Output the (X, Y) coordinate of the center of the cell containing the given text.  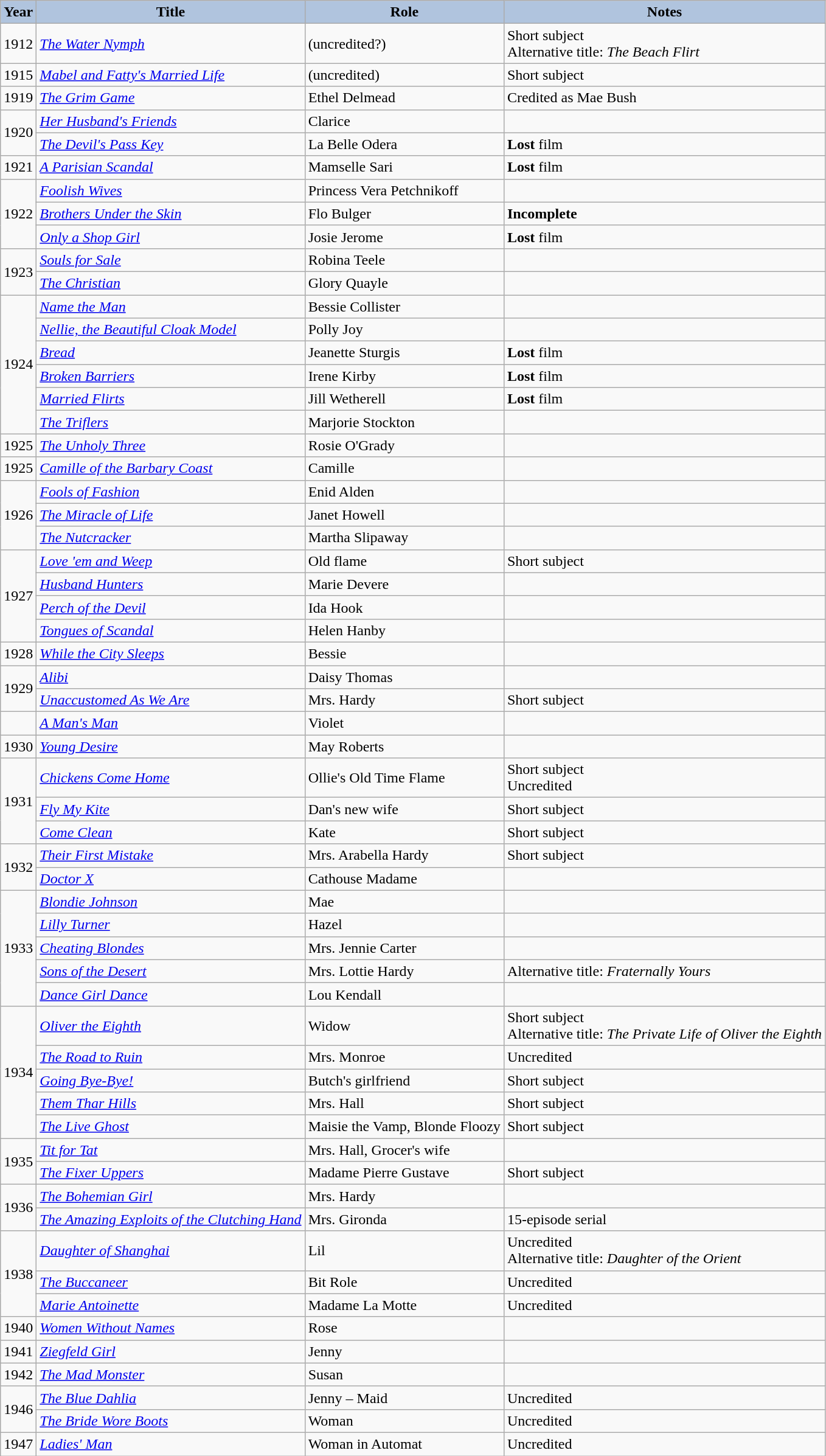
Doctor X (170, 879)
Unaccustomed As We Are (170, 700)
Woman (404, 1421)
Violet (404, 723)
Dan's new wife (404, 809)
Helen Hanby (404, 630)
Old flame (404, 561)
The Bride Wore Boots (170, 1421)
Josie Jerome (404, 237)
Lou Kendall (404, 994)
1923 (18, 271)
Alternative title: Fraternally Yours (664, 971)
(uncredited?) (404, 44)
1922 (18, 214)
Lilly Turner (170, 925)
Mrs. Monroe (404, 1057)
1935 (18, 1162)
1941 (18, 1351)
Janet Howell (404, 515)
Their First Mistake (170, 855)
Tit for Tat (170, 1150)
The Bohemian Girl (170, 1196)
The Amazing Exploits of the Clutching Hand (170, 1219)
1912 (18, 44)
Women Without Names (170, 1328)
Robina Teele (404, 260)
Enid Alden (404, 492)
Mrs. Arabella Hardy (404, 855)
Glory Quayle (404, 283)
The Water Nymph (170, 44)
Mrs. Gironda (404, 1219)
Ladies' Man (170, 1444)
Them Thar Hills (170, 1104)
The Miracle of Life (170, 515)
1926 (18, 515)
The Live Ghost (170, 1127)
Jenny (404, 1351)
Mrs. Jennie Carter (404, 948)
Incomplete (664, 214)
Daisy Thomas (404, 677)
UncreditedAlternative title: Daughter of the Orient (664, 1251)
Ida Hook (404, 607)
Short subject Alternative title: The Beach Flirt (664, 44)
Widow (404, 1026)
Jeanette Sturgis (404, 353)
Mabel and Fatty's Married Life (170, 75)
15-episode serial (664, 1219)
Irene Kirby (404, 376)
1946 (18, 1409)
Oliver the Eighth (170, 1026)
1927 (18, 596)
Mae (404, 902)
1942 (18, 1374)
Her Husband's Friends (170, 121)
Young Desire (170, 747)
Martha Slipaway (404, 538)
Come Clean (170, 832)
1934 (18, 1072)
Marjorie Stockton (404, 422)
1936 (18, 1208)
Sons of the Desert (170, 971)
1947 (18, 1444)
The Road to Ruin (170, 1057)
1933 (18, 948)
1919 (18, 98)
Perch of the Devil (170, 607)
Ethel Delmead (404, 98)
Susan (404, 1374)
The Mad Monster (170, 1374)
Butch's girlfriend (404, 1080)
1920 (18, 133)
Tongues of Scandal (170, 630)
Marie Antoinette (170, 1305)
The Triflers (170, 422)
Cheating Blondes (170, 948)
Hazel (404, 925)
Blondie Johnson (170, 902)
Bread (170, 353)
1915 (18, 75)
Bessie (404, 653)
Short subjectUncredited (664, 778)
Souls for Sale (170, 260)
1940 (18, 1328)
While the City Sleeps (170, 653)
Alibi (170, 677)
The Unholy Three (170, 445)
The Nutcracker (170, 538)
1929 (18, 689)
Rosie O'Grady (404, 445)
Fly My Kite (170, 809)
Dance Girl Dance (170, 994)
Rose (404, 1328)
1930 (18, 747)
A Man's Man (170, 723)
Love 'em and Weep (170, 561)
Broken Barriers (170, 376)
1924 (18, 364)
Bessie Collister (404, 306)
A Parisian Scandal (170, 167)
Mrs. Hall (404, 1104)
Only a Shop Girl (170, 237)
Foolish Wives (170, 190)
Husband Hunters (170, 584)
Going Bye-Bye! (170, 1080)
Polly Joy (404, 330)
Jenny – Maid (404, 1398)
Ziegfeld Girl (170, 1351)
The Blue Dahlia (170, 1398)
Year (18, 12)
Notes (664, 12)
Madame La Motte (404, 1305)
1938 (18, 1274)
Madame Pierre Gustave (404, 1173)
Camille (404, 468)
Woman in Automat (404, 1444)
Married Flirts (170, 399)
Role (404, 12)
Mamselle Sari (404, 167)
1921 (18, 167)
La Belle Odera (404, 144)
Ollie's Old Time Flame (404, 778)
Jill Wetherell (404, 399)
Mrs. Hall, Grocer's wife (404, 1150)
(uncredited) (404, 75)
Flo Bulger (404, 214)
Princess Vera Petchnikoff (404, 190)
Nellie, the Beautiful Cloak Model (170, 330)
Brothers Under the Skin (170, 214)
1928 (18, 653)
Clarice (404, 121)
The Devil's Pass Key (170, 144)
The Fixer Uppers (170, 1173)
Chickens Come Home (170, 778)
Bit Role (404, 1282)
Credited as Mae Bush (664, 98)
May Roberts (404, 747)
The Grim Game (170, 98)
The Buccaneer (170, 1282)
Kate (404, 832)
Title (170, 12)
Camille of the Barbary Coast (170, 468)
1931 (18, 801)
Name the Man (170, 306)
Lil (404, 1251)
1932 (18, 867)
Maisie the Vamp, Blonde Floozy (404, 1127)
Cathouse Madame (404, 879)
Mrs. Lottie Hardy (404, 971)
Daughter of Shanghai (170, 1251)
Short subjectAlternative title: The Private Life of Oliver the Eighth (664, 1026)
The Christian (170, 283)
Fools of Fashion (170, 492)
Marie Devere (404, 584)
